Detect which cell encompasses the target text, then output its [X, Y] center coordinate. 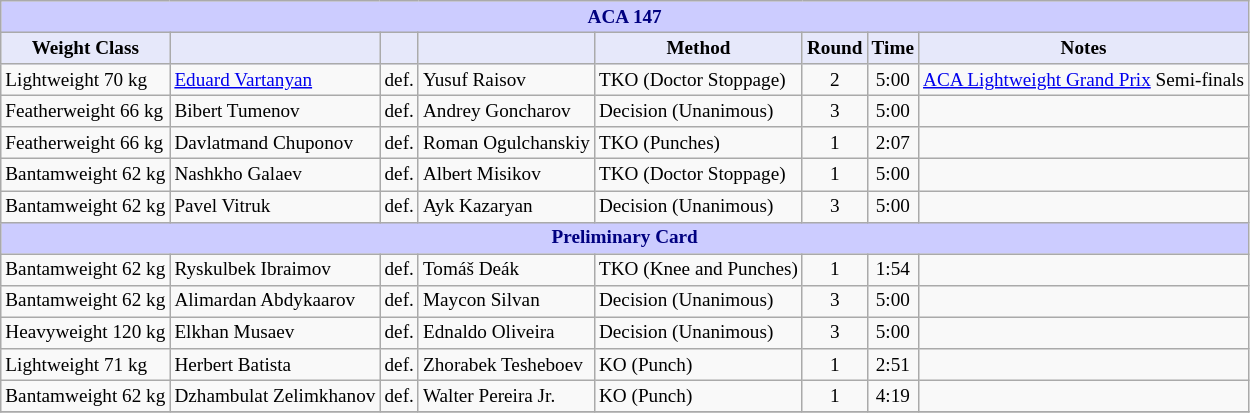
Alimardan Abdykaarov [275, 301]
Herbert Batista [275, 365]
1:54 [892, 270]
Andrey Goncharov [506, 111]
Lightweight 71 kg [86, 365]
Tomáš Deák [506, 270]
Zhorabek Tesheboev [506, 365]
Dzhambulat Zelimkhanov [275, 396]
Round [834, 48]
2:07 [892, 143]
Ednaldo Oliveira [506, 333]
Notes [1083, 48]
Albert Misikov [506, 175]
Roman Ogulchanskiy [506, 143]
Bibert Tumenov [275, 111]
2:51 [892, 365]
Ryskulbek Ibraimov [275, 270]
Elkhan Musaev [275, 333]
Davlatmand Chuponov [275, 143]
Heavyweight 120 kg [86, 333]
Preliminary Card [625, 238]
Walter Pereira Jr. [506, 396]
4:19 [892, 396]
2 [834, 80]
Weight Class [86, 48]
Nashkho Galaev [275, 175]
Method [698, 48]
Lightweight 70 kg [86, 80]
Maycon Silvan [506, 301]
Eduard Vartanyan [275, 80]
ACA Lightweight Grand Prix Semi-finals [1083, 80]
Yusuf Raisov [506, 80]
ACA 147 [625, 17]
Time [892, 48]
TKO (Punches) [698, 143]
Pavel Vitruk [275, 206]
TKO (Knee and Punches) [698, 270]
Ayk Kazaryan [506, 206]
